Search for the cell housing the specified text and yield its (x, y) center coordinate. 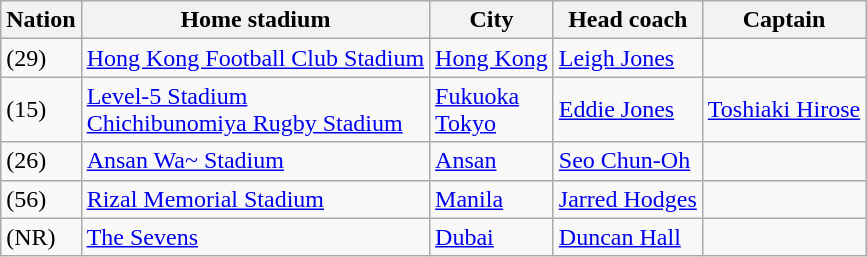
The Sevens (255, 237)
FukuokaTokyo (492, 110)
Duncan Hall (628, 237)
Captain (784, 20)
Hong Kong (492, 58)
City (492, 20)
Level-5 StadiumChichibunomiya Rugby Stadium (255, 110)
Ansan (492, 161)
Rizal Memorial Stadium (255, 199)
Leigh Jones (628, 58)
Head coach (628, 20)
Dubai (492, 237)
Ansan Wa~ Stadium (255, 161)
(26) (41, 161)
Toshiaki Hirose (784, 110)
Nation (41, 20)
(NR) (41, 237)
Hong Kong Football Club Stadium (255, 58)
(15) (41, 110)
(56) (41, 199)
Jarred Hodges (628, 199)
Home stadium (255, 20)
Seo Chun-Oh (628, 161)
Eddie Jones (628, 110)
Manila (492, 199)
(29) (41, 58)
